Pinpoint the cell where the given text exists, returning its (x, y) midpoint coordinate. 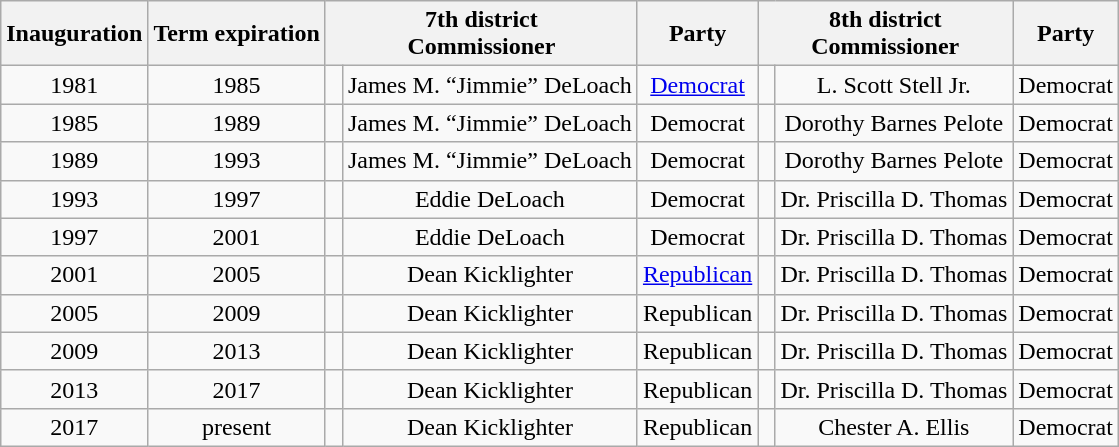
1981 (74, 85)
8th districtCommissioner (886, 34)
L. Scott Stell Jr. (894, 85)
Term expiration (236, 34)
Chester A. Ellis (894, 427)
7th districtCommissioner (481, 34)
Inauguration (74, 34)
present (236, 427)
